Locate the cell with the specified text and output its [X, Y] center coordinate. 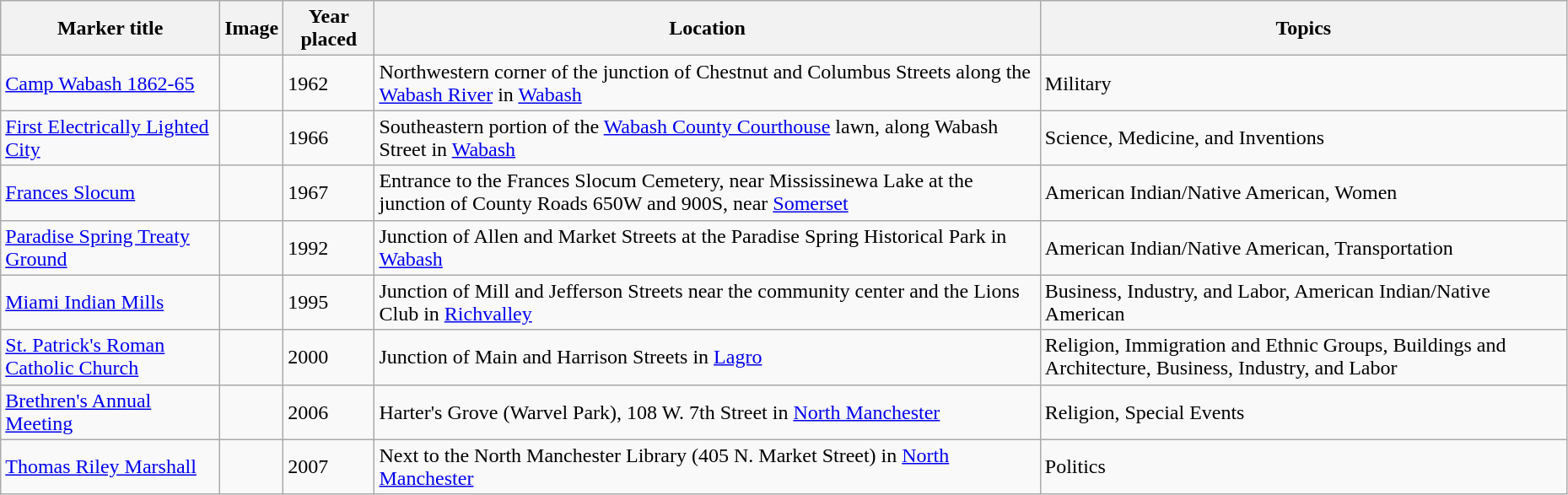
Military [1303, 83]
1995 [329, 302]
Northwestern corner of the junction of Chestnut and Columbus Streets along the Wabash River in Wabash [707, 83]
Camp Wabash 1862-65 [110, 83]
Junction of Allen and Market Streets at the Paradise Spring Historical Park in Wabash [707, 248]
Business, Industry, and Labor, American Indian/Native American [1303, 302]
Science, Medicine, and Inventions [1303, 138]
1992 [329, 248]
Southeastern portion of the Wabash County Courthouse lawn, along Wabash Street in Wabash [707, 138]
1966 [329, 138]
2000 [329, 358]
Topics [1303, 29]
2007 [329, 467]
Marker title [110, 29]
2006 [329, 412]
Next to the North Manchester Library (405 N. Market Street) in North Manchester [707, 467]
Junction of Mill and Jefferson Streets near the community center and the Lions Club in Richvalley [707, 302]
Religion, Immigration and Ethnic Groups, Buildings and Architecture, Business, Industry, and Labor [1303, 358]
Location [707, 29]
Miami Indian Mills [110, 302]
Religion, Special Events [1303, 412]
Entrance to the Frances Slocum Cemetery, near Mississinewa Lake at the junction of County Roads 650W and 900S, near Somerset [707, 192]
Image [251, 29]
Frances Slocum [110, 192]
Year placed [329, 29]
Paradise Spring Treaty Ground [110, 248]
First Electrically Lighted City [110, 138]
Thomas Riley Marshall [110, 467]
American Indian/Native American, Transportation [1303, 248]
St. Patrick's Roman Catholic Church [110, 358]
Harter's Grove (Warvel Park), 108 W. 7th Street in North Manchester [707, 412]
Politics [1303, 467]
1962 [329, 83]
1967 [329, 192]
American Indian/Native American, Women [1303, 192]
Brethren's Annual Meeting [110, 412]
Junction of Main and Harrison Streets in Lagro [707, 358]
